Search for the cell housing the specified text and yield its (x, y) center coordinate. 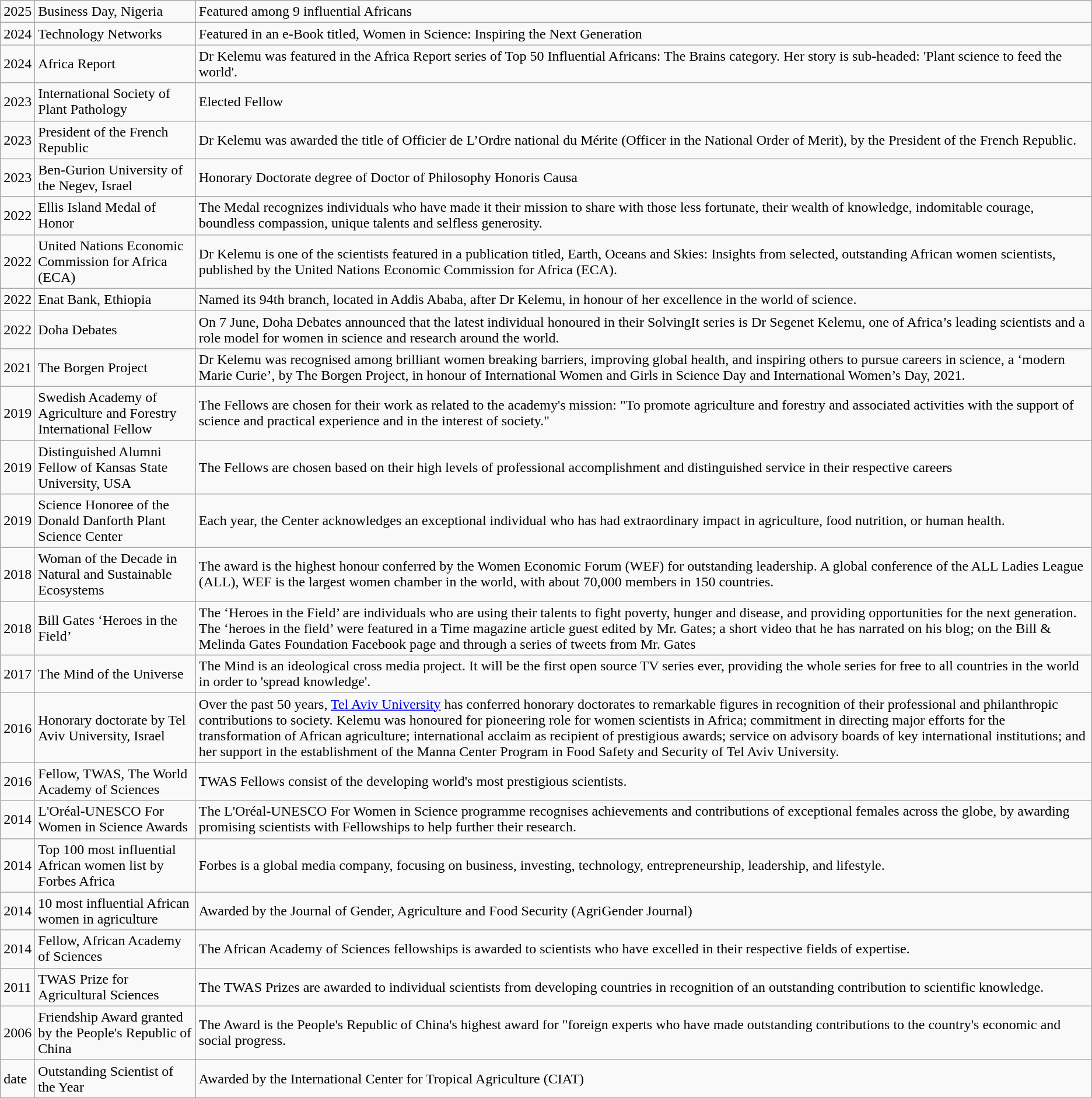
Forbes is a global media company, focusing on business, investing, technology, entrepreneurship, leadership, and lifestyle. (643, 865)
Africa Report (116, 64)
The TWAS Prizes are awarded to individual scientists from developing countries in recognition of an outstanding contribution to scientific knowledge. (643, 987)
Fellow, African Academy of Sciences (116, 949)
The African Academy of Sciences fellowships is awarded to scientists who have excelled in their respective fields of expertise. (643, 949)
Business Day, Nigeria (116, 12)
Featured in an e-Book titled, Women in Science: Inspiring the Next Generation (643, 34)
The Mind of the Universe (116, 674)
Named its 94th branch, located in Addis Ababa, after Dr Kelemu, in honour of her excellence in the world of science. (643, 299)
Each year, the Center acknowledges an exceptional individual who has had extraordinary impact in agriculture, food nutrition, or human health. (643, 521)
Ellis Island Medal of Honor (116, 216)
International Society of Plant Pathology (116, 102)
United Nations Economic Commission for Africa (ECA) (116, 261)
10 most influential African women in agriculture (116, 911)
Awarded by the International Center for Tropical Agriculture (CIAT) (643, 1078)
Fellow, TWAS, The World Academy of Sciences (116, 782)
Friendship Award granted by the People's Republic of China (116, 1033)
2021 (17, 368)
TWAS Prize for Agricultural Sciences (116, 987)
President of the French Republic (116, 140)
Featured among 9 influential Africans (643, 12)
Outstanding Scientist of the Year (116, 1078)
L'Oréal-UNESCO For Women in Science Awards (116, 819)
Honorary doctorate by Tel Aviv University, Israel (116, 728)
Ben-Gurion University of the Negev, Israel (116, 177)
Swedish Academy of Agriculture and Forestry International Fellow (116, 413)
2011 (17, 987)
The Fellows are chosen based on their high levels of professional accomplishment and distinguished service in their respective careers (643, 467)
Distinguished Alumni Fellow of Kansas State University, USA (116, 467)
Top 100 most influential African women list by Forbes Africa (116, 865)
Doha Debates (116, 329)
Technology Networks (116, 34)
Awarded by the Journal of Gender, Agriculture and Food Security (AgriGender Journal) (643, 911)
Honorary Doctorate degree of Doctor of Philosophy Honoris Causa (643, 177)
2006 (17, 1033)
Bill Gates ‘Heroes in the Field’ (116, 628)
TWAS Fellows consist of the developing world's most prestigious scientists. (643, 782)
2017 (17, 674)
Woman of the Decade in Natural and Sustainable Ecosystems (116, 575)
The Borgen Project (116, 368)
date (17, 1078)
Elected Fellow (643, 102)
Enat Bank, Ethiopia (116, 299)
2025 (17, 12)
Science Honoree of the Donald Danforth Plant Science Center (116, 521)
